Return the (X, Y) coordinate for the center point of the cell that contains the specified text.  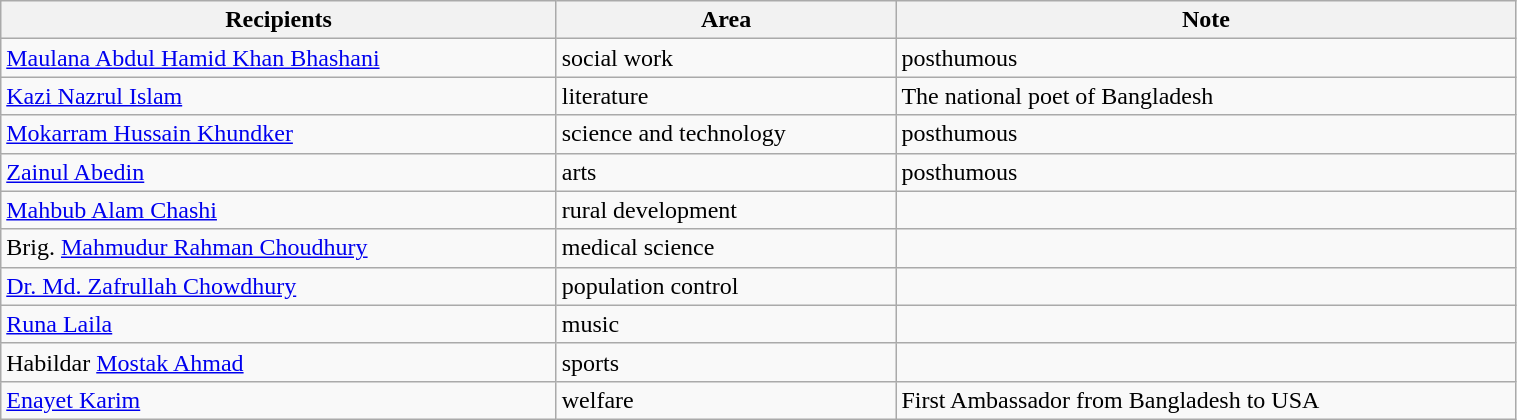
Enayet Karim (278, 400)
Kazi Nazrul Islam (278, 96)
Mahbub Alam Chashi (278, 210)
social work (726, 58)
Mokarram Hussain Khundker (278, 134)
welfare (726, 400)
First Ambassador from Bangladesh to USA (1206, 400)
music (726, 324)
Habildar Mostak Ahmad (278, 362)
medical science (726, 248)
Zainul Abedin (278, 172)
Maulana Abdul Hamid Khan Bhashani (278, 58)
rural development (726, 210)
literature (726, 96)
Brig. Mahmudur Rahman Choudhury (278, 248)
Dr. Md. Zafrullah Chowdhury (278, 286)
science and technology (726, 134)
sports (726, 362)
Runa Laila (278, 324)
Area (726, 20)
Recipients (278, 20)
The national poet of Bangladesh (1206, 96)
arts (726, 172)
population control (726, 286)
Note (1206, 20)
